Pinpoint the cell where the given text exists, returning its [x, y] midpoint coordinate. 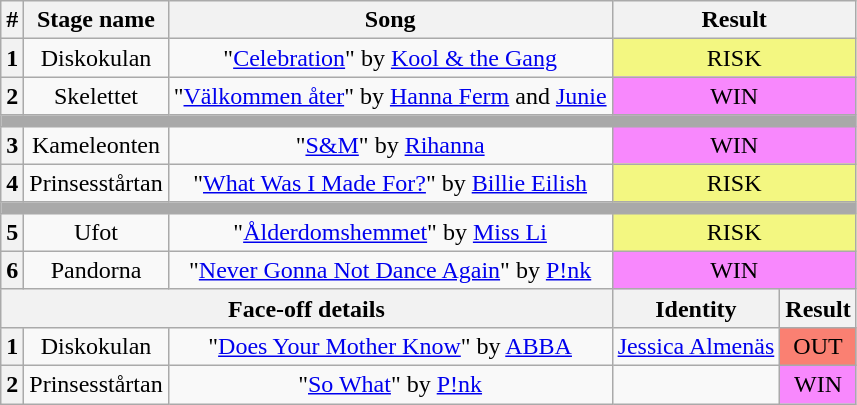
Ufot [96, 232]
"S&M" by Rihanna [390, 145]
4 [12, 183]
"Ålderdomshemmet" by Miss Li [390, 232]
# [12, 20]
OUT [818, 346]
Kameleonten [96, 145]
"So What" by P!nk [390, 384]
"What Was I Made For?" by Billie Eilish [390, 183]
"Välkommen åter" by Hanna Ferm and Junie [390, 96]
Face-off details [306, 308]
5 [12, 232]
Jessica Almenäs [696, 346]
6 [12, 270]
Identity [696, 308]
Pandorna [96, 270]
Song [390, 20]
3 [12, 145]
"Celebration" by Kool & the Gang [390, 58]
Skelettet [96, 96]
"Never Gonna Not Dance Again" by P!nk [390, 270]
"Does Your Mother Know" by ABBA [390, 346]
Stage name [96, 20]
